Detect which cell encompasses the target text, then output its [x, y] center coordinate. 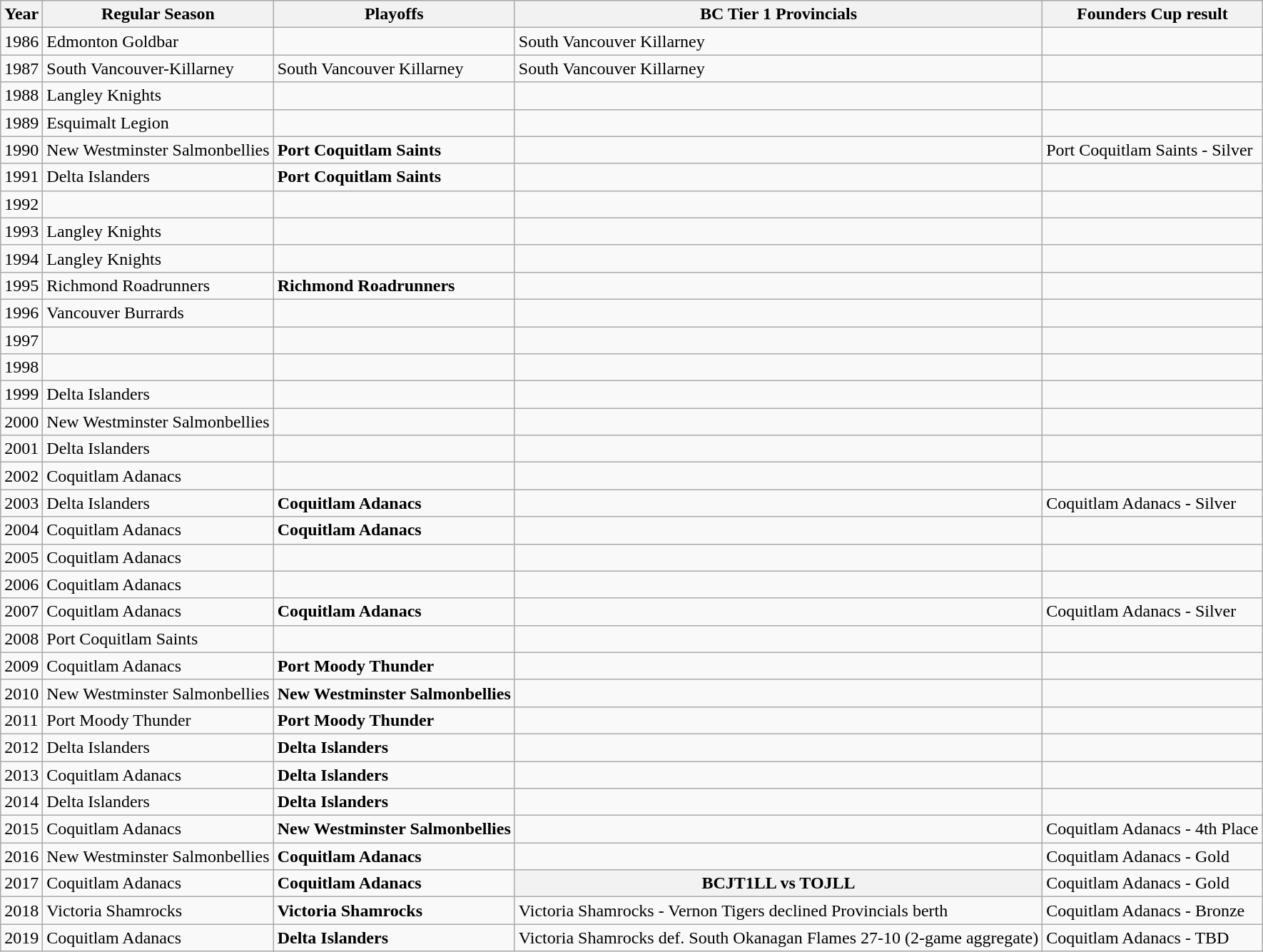
Regular Season [158, 14]
Port Coquitlam Saints - Silver [1152, 150]
1998 [21, 368]
Esquimalt Legion [158, 123]
2018 [21, 911]
1997 [21, 340]
Edmonton Goldbar [158, 41]
2012 [21, 747]
Victoria Shamrocks def. South Okanagan Flames 27-10 (2-game aggregate) [778, 938]
2003 [21, 503]
1999 [21, 395]
Victoria Shamrocks - Vernon Tigers declined Provincials berth [778, 911]
1994 [21, 258]
2004 [21, 530]
2006 [21, 584]
1992 [21, 204]
Coquitlam Adanacs - Bronze [1152, 911]
2011 [21, 720]
2017 [21, 883]
1996 [21, 313]
Playoffs [394, 14]
2016 [21, 856]
1995 [21, 285]
1991 [21, 177]
BC Tier 1 Provincials [778, 14]
2001 [21, 449]
Year [21, 14]
2009 [21, 666]
2005 [21, 557]
Vancouver Burrards [158, 313]
1989 [21, 123]
Coquitlam Adanacs - 4th Place [1152, 829]
2000 [21, 422]
2002 [21, 476]
1990 [21, 150]
1988 [21, 96]
2010 [21, 693]
2014 [21, 802]
1993 [21, 231]
2019 [21, 938]
Coquitlam Adanacs - TBD [1152, 938]
2008 [21, 639]
1986 [21, 41]
Founders Cup result [1152, 14]
2015 [21, 829]
1987 [21, 69]
2013 [21, 774]
South Vancouver-Killarney [158, 69]
2007 [21, 612]
BCJT1LL vs TOJLL [778, 883]
